Extract the (X, Y) coordinate from the center of the cell holding the provided text.  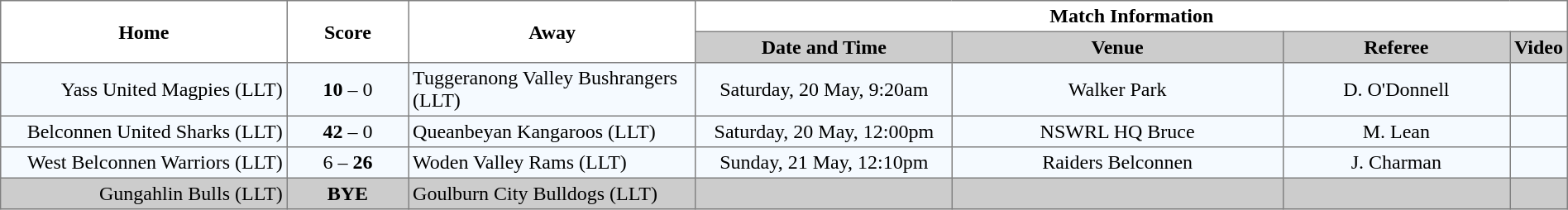
Match Information (1131, 17)
Venue (1117, 47)
BYE (347, 193)
D. O'Donnell (1396, 89)
10 – 0 (347, 89)
42 – 0 (347, 131)
Saturday, 20 May, 9:20am (824, 89)
NSWRL HQ Bruce (1117, 131)
Raiders Belconnen (1117, 163)
Video (1539, 47)
Yass United Magpies (LLT) (144, 89)
West Belconnen Warriors (LLT) (144, 163)
Date and Time (824, 47)
Score (347, 31)
Gungahlin Bulls (LLT) (144, 193)
Woden Valley Rams (LLT) (552, 163)
Walker Park (1117, 89)
Belconnen United Sharks (LLT) (144, 131)
J. Charman (1396, 163)
M. Lean (1396, 131)
Goulburn City Bulldogs (LLT) (552, 193)
Home (144, 31)
Referee (1396, 47)
Sunday, 21 May, 12:10pm (824, 163)
Away (552, 31)
Tuggeranong Valley Bushrangers (LLT) (552, 89)
6 – 26 (347, 163)
Queanbeyan Kangaroos (LLT) (552, 131)
Saturday, 20 May, 12:00pm (824, 131)
